Capture the cell that displays the provided text and extract its [x, y] central coordinate. 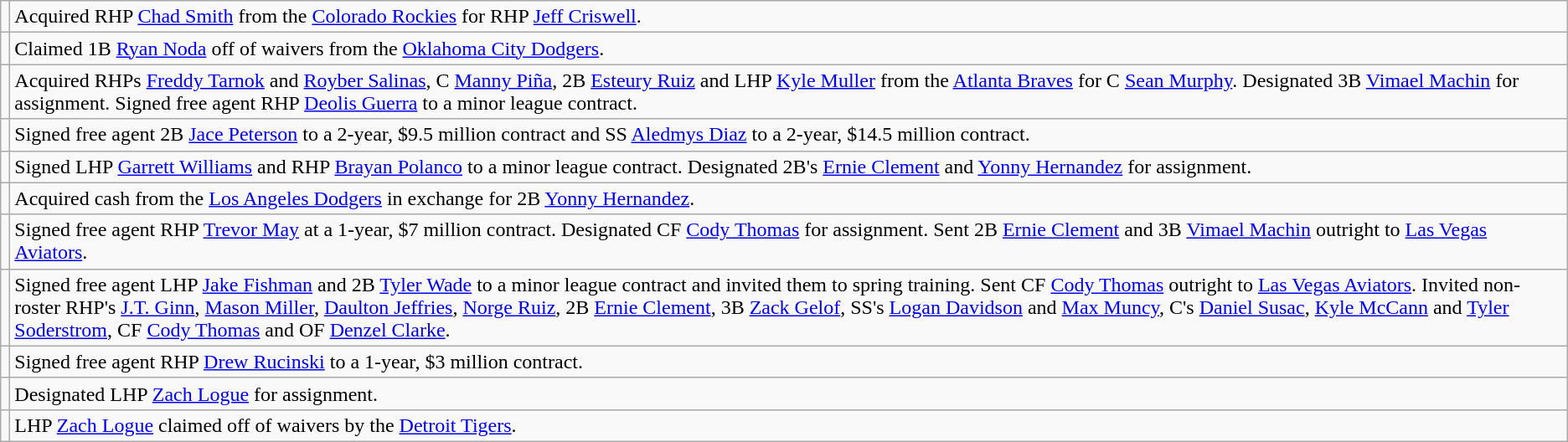
LHP Zach Logue claimed off of waivers by the Detroit Tigers. [789, 425]
Signed free agent RHP Drew Rucinski to a 1-year, $3 million contract. [789, 362]
Acquired RHP Chad Smith from the Colorado Rockies for RHP Jeff Criswell. [789, 17]
Claimed 1B Ryan Noda off of waivers from the Oklahoma City Dodgers. [789, 49]
Acquired cash from the Los Angeles Dodgers in exchange for 2B Yonny Hernandez. [789, 198]
Signed free agent 2B Jace Peterson to a 2-year, $9.5 million contract and SS Aledmys Diaz to a 2-year, $14.5 million contract. [789, 135]
Designated LHP Zach Logue for assignment. [789, 393]
Signed LHP Garrett Williams and RHP Brayan Polanco to a minor league contract. Designated 2B's Ernie Clement and Yonny Hernandez for assignment. [789, 167]
